Return the [x, y] coordinate for the center point of the cell that contains the specified text.  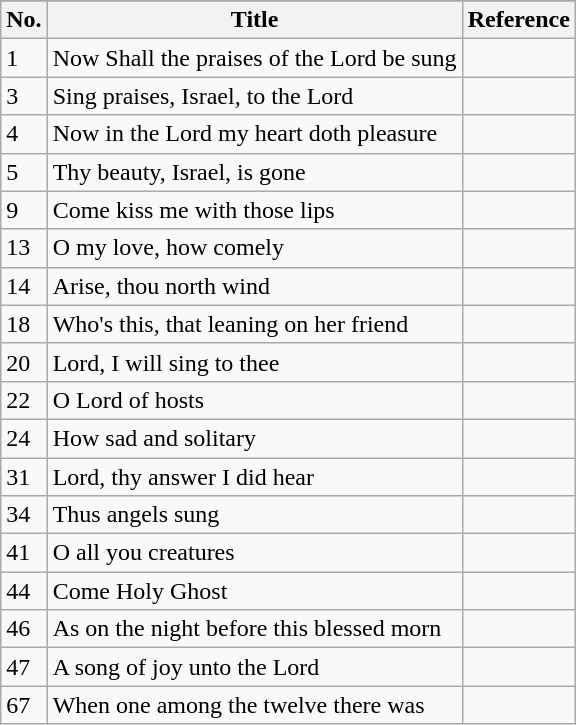
34 [24, 515]
1 [24, 58]
O Lord of hosts [254, 400]
22 [24, 400]
47 [24, 667]
Come Holy Ghost [254, 591]
Lord, I will sing to thee [254, 362]
A song of joy unto the Lord [254, 667]
41 [24, 553]
67 [24, 705]
Sing praises, Israel, to the Lord [254, 96]
31 [24, 477]
O all you creatures [254, 553]
Lord, thy answer I did hear [254, 477]
13 [24, 248]
As on the night before this blessed morn [254, 629]
3 [24, 96]
When one among the twelve there was [254, 705]
4 [24, 134]
46 [24, 629]
14 [24, 286]
Thy beauty, Israel, is gone [254, 172]
24 [24, 438]
5 [24, 172]
Now Shall the praises of the Lord be sung [254, 58]
No. [24, 20]
20 [24, 362]
Who's this, that leaning on her friend [254, 324]
9 [24, 210]
Come kiss me with those lips [254, 210]
Thus angels sung [254, 515]
O my love, how comely [254, 248]
44 [24, 591]
Reference [518, 20]
Title [254, 20]
How sad and solitary [254, 438]
Arise, thou north wind [254, 286]
18 [24, 324]
Now in the Lord my heart doth pleasure [254, 134]
